Find where the given text appears and provide that cell's center as (x, y) coordinate. 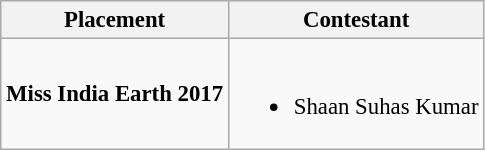
Placement (115, 20)
Contestant (356, 20)
Shaan Suhas Kumar (356, 94)
Miss India Earth 2017 (115, 94)
